Identify which cell holds the provided text, then report its (X, Y) central coordinate. 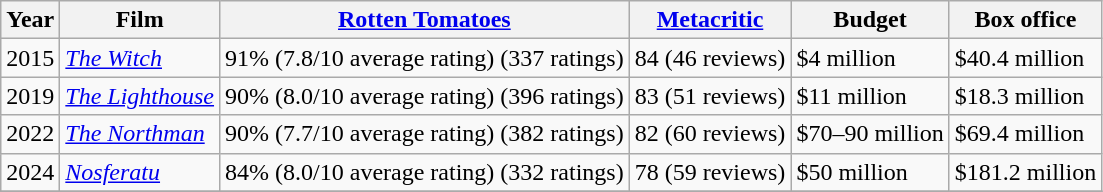
Box office (1025, 20)
Nosferatu (140, 172)
83 (51 reviews) (710, 96)
2022 (30, 134)
Budget (870, 20)
91% (7.8/10 average rating) (337 ratings) (425, 58)
84 (46 reviews) (710, 58)
90% (7.7/10 average rating) (382 ratings) (425, 134)
$40.4 million (1025, 58)
$11 million (870, 96)
2015 (30, 58)
$18.3 million (1025, 96)
2019 (30, 96)
2024 (30, 172)
$181.2 million (1025, 172)
The Witch (140, 58)
Film (140, 20)
90% (8.0/10 average rating) (396 ratings) (425, 96)
$69.4 million (1025, 134)
Metacritic (710, 20)
$50 million (870, 172)
78 (59 reviews) (710, 172)
Year (30, 20)
Rotten Tomatoes (425, 20)
The Northman (140, 134)
82 (60 reviews) (710, 134)
84% (8.0/10 average rating) (332 ratings) (425, 172)
The Lighthouse (140, 96)
$70–90 million (870, 134)
$4 million (870, 58)
